Search for the cell housing the specified text and yield its [x, y] center coordinate. 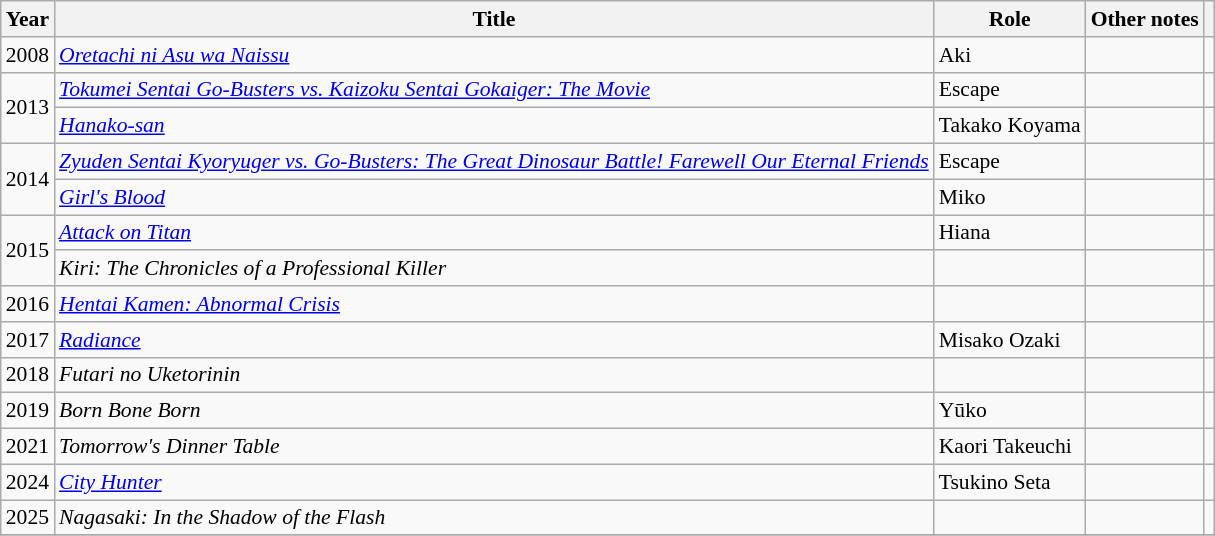
2019 [28, 411]
2014 [28, 180]
Oretachi ni Asu wa Naissu [494, 55]
2016 [28, 304]
2008 [28, 55]
City Hunter [494, 482]
Yūko [1010, 411]
Tsukino Seta [1010, 482]
Other notes [1145, 19]
Takako Koyama [1010, 126]
Misako Ozaki [1010, 340]
Futari no Uketorinin [494, 375]
Hentai Kamen: Abnormal Crisis [494, 304]
Aki [1010, 55]
Year [28, 19]
Kiri: The Chronicles of a Professional Killer [494, 269]
2024 [28, 482]
Born Bone Born [494, 411]
Radiance [494, 340]
2015 [28, 250]
2021 [28, 447]
2017 [28, 340]
2018 [28, 375]
Hanako-san [494, 126]
Attack on Titan [494, 233]
Miko [1010, 197]
Tokumei Sentai Go-Busters vs. Kaizoku Sentai Gokaiger: The Movie [494, 90]
Hiana [1010, 233]
Role [1010, 19]
Tomorrow's Dinner Table [494, 447]
Title [494, 19]
Girl's Blood [494, 197]
Nagasaki: In the Shadow of the Flash [494, 518]
2025 [28, 518]
Zyuden Sentai Kyoryuger vs. Go-Busters: The Great Dinosaur Battle! Farewell Our Eternal Friends [494, 162]
Kaori Takeuchi [1010, 447]
2013 [28, 108]
